Determine the (X, Y) coordinate at the center of the cell enclosing the given text.  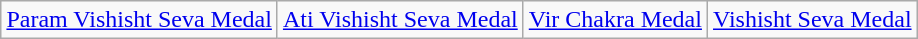
Ati Vishisht Seva Medal (400, 20)
Vir Chakra Medal (615, 20)
Param Vishisht Seva Medal (139, 20)
Vishisht Seva Medal (812, 20)
